For the text-containing cell, return its midpoint in (x, y) coordinate format. 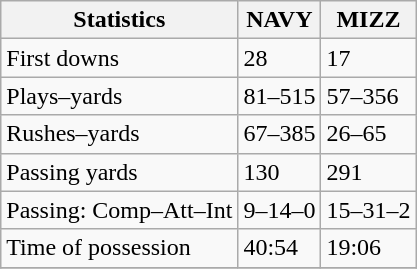
67–385 (280, 134)
MIZZ (368, 20)
NAVY (280, 20)
17 (368, 58)
291 (368, 172)
Time of possession (120, 248)
15–31–2 (368, 210)
9–14–0 (280, 210)
Passing: Comp–Att–Int (120, 210)
Plays–yards (120, 96)
19:06 (368, 248)
Passing yards (120, 172)
40:54 (280, 248)
28 (280, 58)
Rushes–yards (120, 134)
Statistics (120, 20)
130 (280, 172)
81–515 (280, 96)
26–65 (368, 134)
57–356 (368, 96)
First downs (120, 58)
